Find where the given text appears and provide that cell's center as (x, y) coordinate. 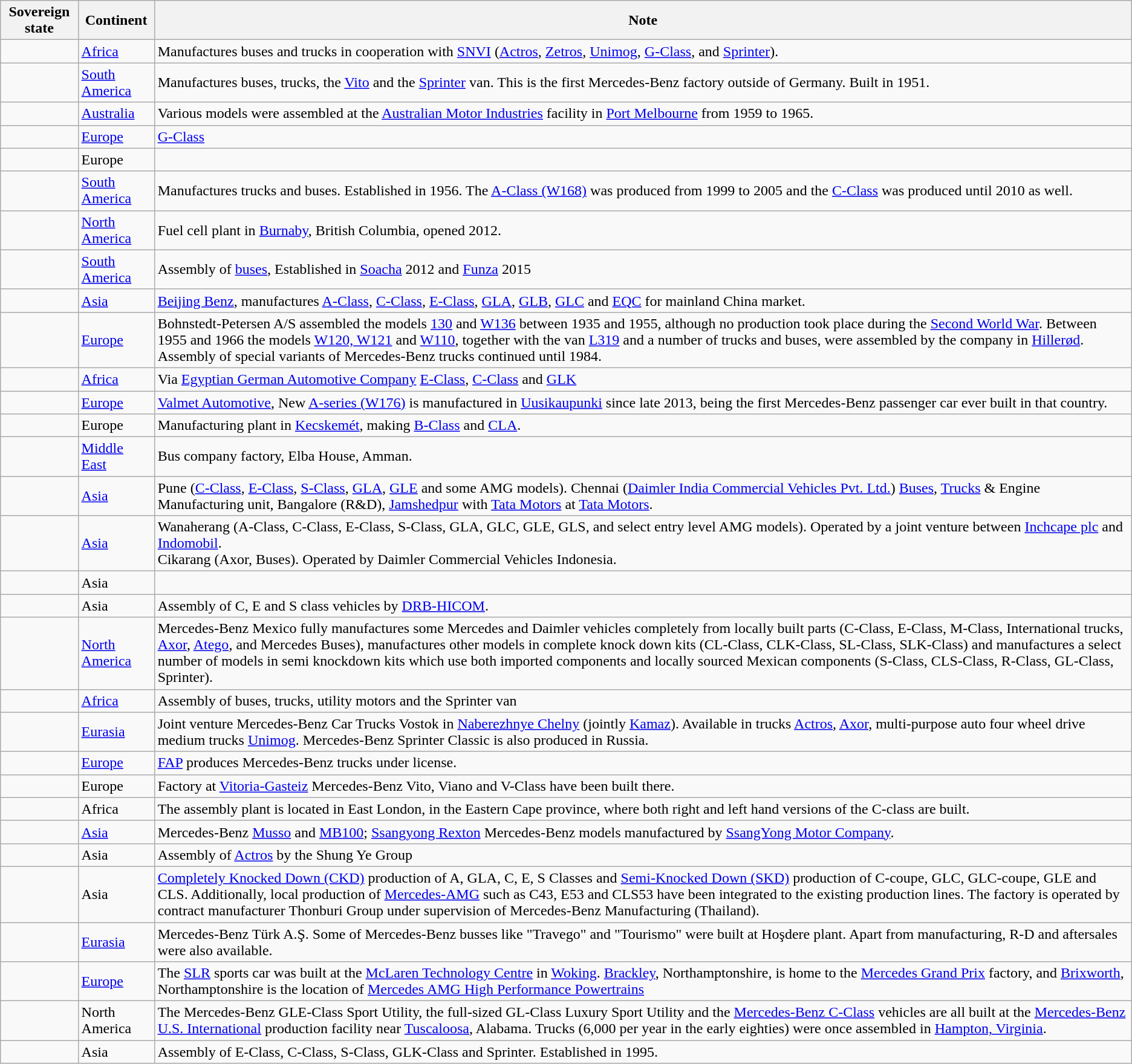
Factory at Vitoria-Gasteiz Mercedes-Benz Vito, Viano and V-Class have been built there. (643, 786)
Australia (116, 114)
Via Egyptian German Automotive Company E-Class, C-Class and GLK (643, 379)
Continent (116, 21)
Assembly of buses, Established in Soacha 2012 and Funza 2015 (643, 270)
G-Class (643, 137)
FAP produces Mercedes-Benz trucks under license. (643, 763)
Assembly of C, E and S class vehicles by DRB-HICOM. (643, 606)
Fuel cell plant in Burnaby, British Columbia, opened 2012. (643, 230)
Middle East (116, 457)
Beijing Benz, manufactures A-Class, C-Class, E-Class, GLA, GLB, GLC and EQC for mainland China market. (643, 300)
Various models were assembled at the Australian Motor Industries facility in Port Melbourne from 1959 to 1965. (643, 114)
Sovereign state (39, 21)
Manufacturing plant in Kecskemét, making B-Class and CLA. (643, 426)
The assembly plant is located in East London, in the Eastern Cape province, where both right and left hand versions of the C-class are built. (643, 809)
Assembly of Actros by the Shung Ye Group (643, 855)
Assembly of buses, trucks, utility motors and the Sprinter van (643, 701)
Bus company factory, Elba House, Amman. (643, 457)
Mercedes-Benz Musso and MB100; Ssangyong Rexton Mercedes-Benz models manufactured by SsangYong Motor Company. (643, 832)
Note (643, 21)
Assembly of E-Class, C-Class, S-Class, GLK-Class and Sprinter. Established in 1995. (643, 1052)
Manufactures buses, trucks, the Vito and the Sprinter van. This is the first Mercedes-Benz factory outside of Germany. Built in 1951. (643, 82)
Manufactures buses and trucks in cooperation with SNVI (Actros, Zetros, Unimog, G-Class, and Sprinter). (643, 51)
